Scan for the cell matching the given text and deliver its (X, Y) coordinate at center. 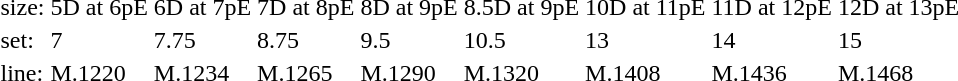
8.75 (306, 40)
7 (99, 40)
9.5 (409, 40)
13 (646, 40)
14 (772, 40)
7.75 (202, 40)
10.5 (521, 40)
